Find where the given text appears and provide that cell's center as [x, y] coordinate. 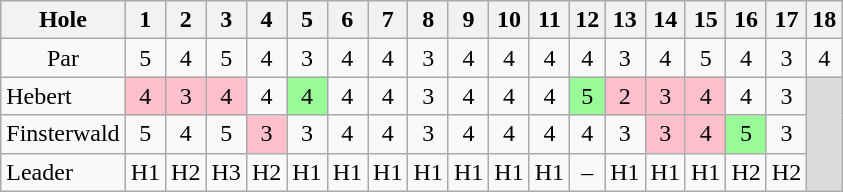
Par [63, 58]
Hole [63, 20]
– [588, 172]
17 [786, 20]
Hebert [63, 96]
9 [468, 20]
11 [549, 20]
13 [625, 20]
Finsterwald [63, 134]
10 [509, 20]
1 [145, 20]
15 [705, 20]
Leader [63, 172]
7 [388, 20]
12 [588, 20]
14 [665, 20]
16 [746, 20]
H3 [226, 172]
8 [428, 20]
18 [824, 20]
6 [347, 20]
